Find where the given text appears and provide that cell's center as (X, Y) coordinate. 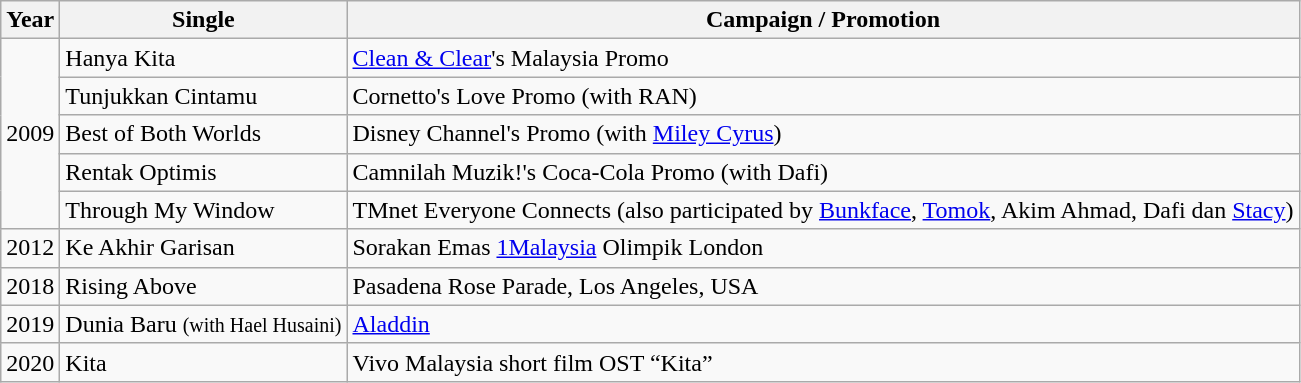
Single (204, 20)
2020 (30, 362)
Dunia Baru (with Hael Husaini) (204, 324)
Ke Akhir Garisan (204, 248)
Best of Both Worlds (204, 134)
2012 (30, 248)
Hanya Kita (204, 58)
Disney Channel's Promo (with Miley Cyrus) (823, 134)
Sorakan Emas 1Malaysia Olimpik London (823, 248)
Camnilah Muzik!'s Coca-Cola Promo (with Dafi) (823, 172)
Tunjukkan Cintamu (204, 96)
TMnet Everyone Connects (also participated by Bunkface, Tomok, Akim Ahmad, Dafi dan Stacy) (823, 210)
Rising Above (204, 286)
Pasadena Rose Parade, Los Angeles, USA (823, 286)
2018 (30, 286)
Year (30, 20)
Kita (204, 362)
Campaign / Promotion (823, 20)
Rentak Optimis (204, 172)
Vivo Malaysia short film OST “Kita” (823, 362)
Through My Window (204, 210)
Cornetto's Love Promo (with RAN) (823, 96)
Aladdin (823, 324)
2019 (30, 324)
2009 (30, 134)
Clean & Clear's Malaysia Promo (823, 58)
